Determine the [X, Y] coordinate at the center of the cell enclosing the given text.  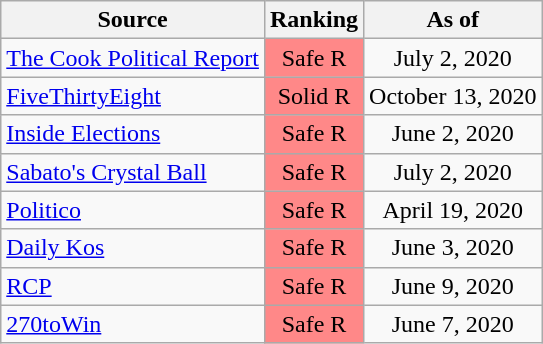
Inside Elections [133, 134]
June 7, 2020 [453, 324]
Source [133, 20]
Sabato's Crystal Ball [133, 172]
Politico [133, 210]
June 9, 2020 [453, 286]
The Cook Political Report [133, 58]
As of [453, 20]
Solid R [314, 96]
June 3, 2020 [453, 248]
April 19, 2020 [453, 210]
270toWin [133, 324]
FiveThirtyEight [133, 96]
June 2, 2020 [453, 134]
Ranking [314, 20]
RCP [133, 286]
Daily Kos [133, 248]
October 13, 2020 [453, 96]
